Find where the given text appears and provide that cell's center as (X, Y) coordinate. 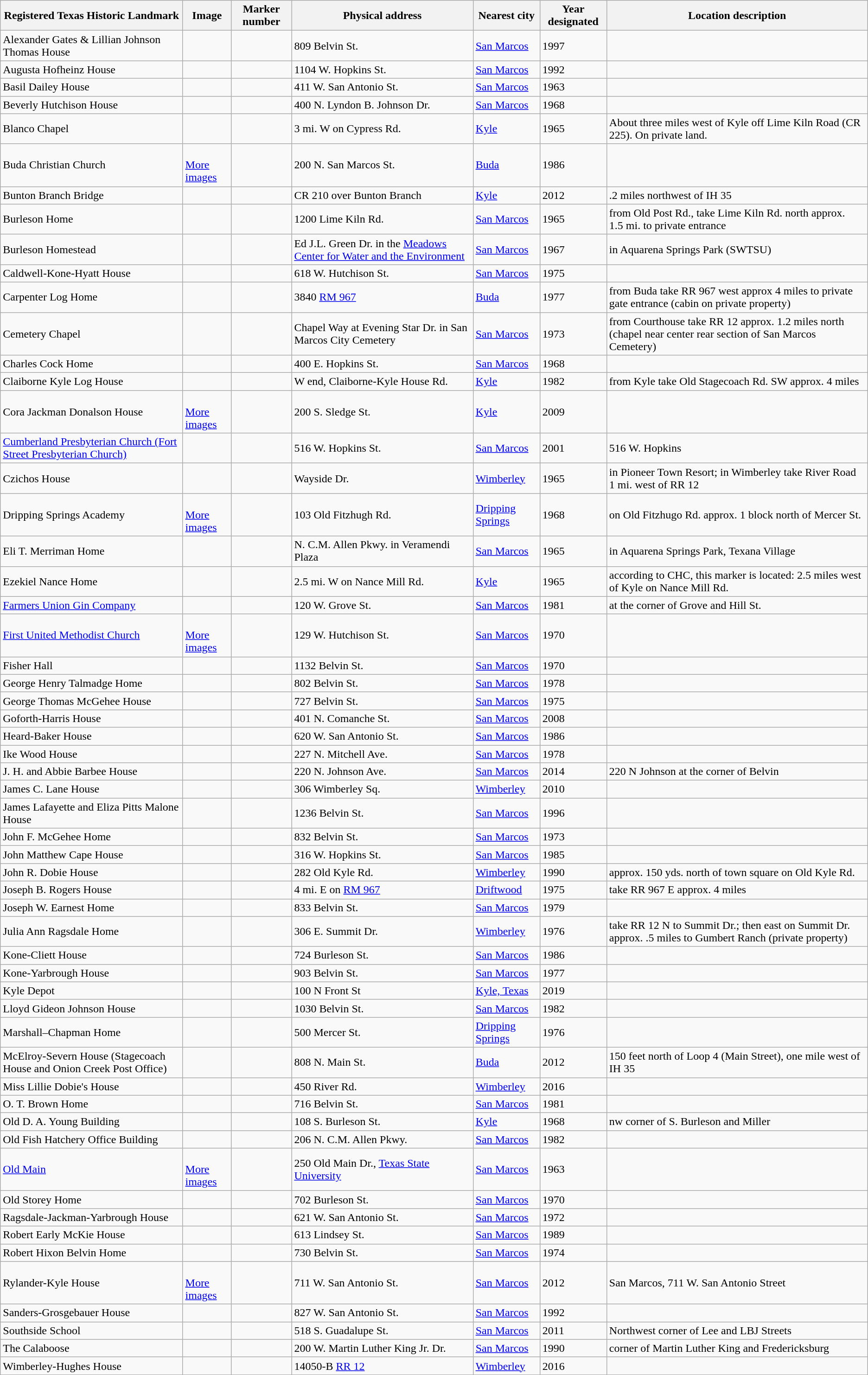
1989 (573, 1235)
2014 (573, 772)
100 N Front St (382, 991)
from Buda take RR 967 west approx 4 miles to private gate entrance (cabin on private property) (737, 297)
Robert Hixon Belvin Home (92, 1253)
129 W. Hutchison St. (382, 635)
San Marcos, 711 W. San Antonio Street (737, 1283)
401 N. Comanche St. (382, 718)
832 Belvin St. (382, 837)
Chapel Way at Evening Star Dr. in San Marcos City Cemetery (382, 334)
727 Belvin St. (382, 701)
14050-B RR 12 (382, 1366)
approx. 150 yds. north of town square on Old Kyle Rd. (737, 872)
Joseph B. Rogers House (92, 890)
618 W. Hutchison St. (382, 273)
621 W. San Antonio St. (382, 1217)
Robert Early McKie House (92, 1235)
Eli T. Merriman Home (92, 551)
808 N. Main St. (382, 1062)
516 W. Hopkins (737, 448)
Driftwood (506, 890)
716 Belvin St. (382, 1104)
Cemetery Chapel (92, 334)
1985 (573, 855)
Kyle, Texas (506, 991)
About three miles west of Kyle off Lime Kiln Road (CR 225). On private land. (737, 129)
220 N. Johnson Ave. (382, 772)
Registered Texas Historic Landmark (92, 16)
400 N. Lyndon B. Johnson Dr. (382, 105)
in Pioneer Town Resort; in Wimberley take River Road 1 mi. west of RR 12 (737, 479)
620 W. San Antonio St. (382, 736)
according to CHC, this marker is located: 2.5 miles west of Kyle on Nance Mill Rd. (737, 582)
Old Fish Hatchery Office Building (92, 1139)
Buda Christian Church (92, 165)
John R. Dobie House (92, 872)
Dripping Springs Academy (92, 515)
Sanders-Grosgebauer House (92, 1313)
John F. McGehee Home (92, 837)
Nearest city (506, 16)
from Kyle take Old Stagecoach Rd. SW approx. 4 miles (737, 382)
903 Belvin St. (382, 973)
Rylander-Kyle House (92, 1283)
Southside School (92, 1330)
2019 (573, 991)
John Matthew Cape House (92, 855)
220 N Johnson at the corner of Belvin (737, 772)
Charles Cock Home (92, 364)
516 W. Hopkins St. (382, 448)
1997 (573, 45)
2001 (573, 448)
613 Lindsey St. (382, 1235)
George Henry Talmadge Home (92, 683)
2011 (573, 1330)
1200 Lime Kiln Rd. (382, 219)
450 River Rd. (382, 1087)
on Old Fitzhugo Rd. approx. 1 block north of Mercer St. (737, 515)
Lloyd Gideon Johnson House (92, 1008)
500 Mercer St. (382, 1032)
702 Burleson St. (382, 1200)
1979 (573, 908)
from Courthouse take RR 12 approx. 1.2 miles north (chapel near center rear section of San Marcos Cemetery) (737, 334)
Ragsdale-Jackman-Yarbrough House (92, 1217)
W end, Claiborne-Kyle House Rd. (382, 382)
Miss Lillie Dobie's House (92, 1087)
in Aquarena Springs Park, Texana Village (737, 551)
Bunton Branch Bridge (92, 195)
Heard-Baker House (92, 736)
Year designated (573, 16)
Julia Ann Ragsdale Home (92, 931)
from Old Post Rd., take Lime Kiln Rd. north approx. 1.5 mi. to private entrance (737, 219)
Farmers Union Gin Company (92, 605)
Kone-Yarbrough House (92, 973)
Wayside Dr. (382, 479)
400 E. Hopkins St. (382, 364)
First United Methodist Church (92, 635)
4 mi. E on RM 967 (382, 890)
3840 RM 967 (382, 297)
nw corner of S. Burleson and Miller (737, 1122)
Physical address (382, 16)
Wimberley-Hughes House (92, 1366)
Ike Wood House (92, 754)
James C. Lane House (92, 789)
O. T. Brown Home (92, 1104)
200 S. Sledge St. (382, 412)
Caldwell-Kone-Hyatt House (92, 273)
227 N. Mitchell Ave. (382, 754)
2009 (573, 412)
Kone-Cliett House (92, 955)
Marshall–Chapman Home (92, 1032)
Carpenter Log Home (92, 297)
2.5 mi. W on Nance Mill Rd. (382, 582)
1030 Belvin St. (382, 1008)
N. C.M. Allen Pkwy. in Veramendi Plaza (382, 551)
Northwest corner of Lee and LBJ Streets (737, 1330)
206 N. C.M. Allen Pkwy. (382, 1139)
250 Old Main Dr., Texas State University (382, 1170)
1996 (573, 813)
730 Belvin St. (382, 1253)
corner of Martin Luther King and Fredericksburg (737, 1348)
200 N. San Marcos St. (382, 165)
200 W. Martin Luther King Jr. Dr. (382, 1348)
316 W. Hopkins St. (382, 855)
724 Burleson St. (382, 955)
Claiborne Kyle Log House (92, 382)
Burleson Home (92, 219)
Location description (737, 16)
Basil Dailey House (92, 87)
Augusta Hofheinz House (92, 70)
103 Old Fitzhugh Rd. (382, 515)
Kyle Depot (92, 991)
1236 Belvin St. (382, 813)
take RR 12 N to Summit Dr.; then east on Summit Dr. approx. .5 miles to Gumbert Ranch (private property) (737, 931)
2010 (573, 789)
Image (207, 16)
The Calaboose (92, 1348)
411 W. San Antonio St. (382, 87)
James Lafayette and Eliza Pitts Malone House (92, 813)
306 Wimberley Sq. (382, 789)
711 W. San Antonio St. (382, 1283)
150 feet north of Loop 4 (Main Street), one mile west of IH 35 (737, 1062)
Czichos House (92, 479)
take RR 967 E approx. 4 miles (737, 890)
518 S. Guadalupe St. (382, 1330)
108 S. Burleson St. (382, 1122)
120 W. Grove St. (382, 605)
in Aquarena Springs Park (SWTSU) (737, 249)
Marker number (262, 16)
Old Storey Home (92, 1200)
Joseph W. Earnest Home (92, 908)
.2 miles northwest of IH 35 (737, 195)
809 Belvin St. (382, 45)
1972 (573, 1217)
1132 Belvin St. (382, 665)
Cumberland Presbyterian Church (Fort Street Presbyterian Church) (92, 448)
2008 (573, 718)
CR 210 over Bunton Branch (382, 195)
Old Main (92, 1170)
Goforth-Harris House (92, 718)
827 W. San Antonio St. (382, 1313)
306 E. Summit Dr. (382, 931)
Ed J.L. Green Dr. in the Meadows Center for Water and the Environment (382, 249)
Cora Jackman Donalson House (92, 412)
Fisher Hall (92, 665)
282 Old Kyle Rd. (382, 872)
Old D. A. Young Building (92, 1122)
1967 (573, 249)
Beverly Hutchison House (92, 105)
McElroy-Severn House (Stagecoach House and Onion Creek Post Office) (92, 1062)
1974 (573, 1253)
George Thomas McGehee House (92, 701)
J. H. and Abbie Barbee House (92, 772)
Alexander Gates & Lillian Johnson Thomas House (92, 45)
Ezekiel Nance Home (92, 582)
at the corner of Grove and Hill St. (737, 605)
833 Belvin St. (382, 908)
Burleson Homestead (92, 249)
1104 W. Hopkins St. (382, 70)
802 Belvin St. (382, 683)
Blanco Chapel (92, 129)
3 mi. W on Cypress Rd. (382, 129)
